Return the (X, Y) coordinate for the center point of the cell that contains the specified text.  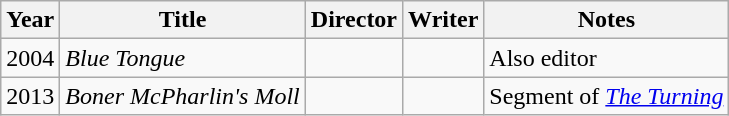
Boner McPharlin's Moll (183, 96)
Notes (606, 20)
Title (183, 20)
Writer (444, 20)
2004 (30, 58)
Blue Tongue (183, 58)
Segment of The Turning (606, 96)
2013 (30, 96)
Director (354, 20)
Year (30, 20)
Also editor (606, 58)
